Identify which cell holds the provided text, then report its (x, y) central coordinate. 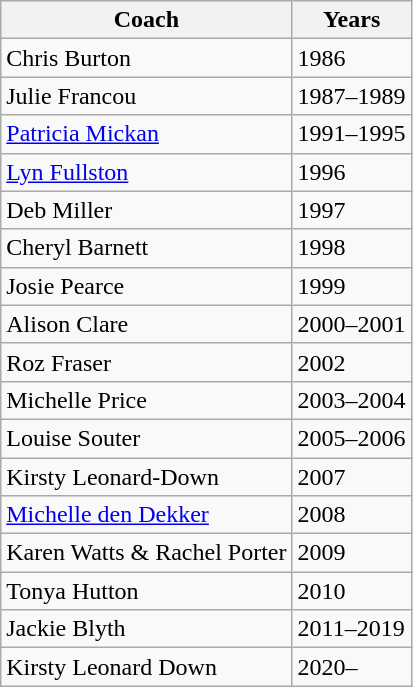
Julie Francou (146, 96)
2008 (352, 515)
Karen Watts & Rachel Porter (146, 553)
Michelle Price (146, 400)
Alison Clare (146, 324)
Cheryl Barnett (146, 248)
Chris Burton (146, 58)
1986 (352, 58)
Josie Pearce (146, 286)
Jackie Blyth (146, 629)
2007 (352, 477)
Lyn Fullston (146, 172)
2000–2001 (352, 324)
2002 (352, 362)
1991–1995 (352, 134)
1999 (352, 286)
Kirsty Leonard Down (146, 667)
Deb Miller (146, 210)
1987–1989 (352, 96)
Years (352, 20)
Louise Souter (146, 438)
Roz Fraser (146, 362)
Kirsty Leonard-Down (146, 477)
Michelle den Dekker (146, 515)
2009 (352, 553)
1997 (352, 210)
Coach (146, 20)
2010 (352, 591)
2011–2019 (352, 629)
1998 (352, 248)
2020– (352, 667)
2005–2006 (352, 438)
Tonya Hutton (146, 591)
Patricia Mickan (146, 134)
1996 (352, 172)
2003–2004 (352, 400)
